Extract the [x, y] coordinate from the center of the cell holding the provided text.  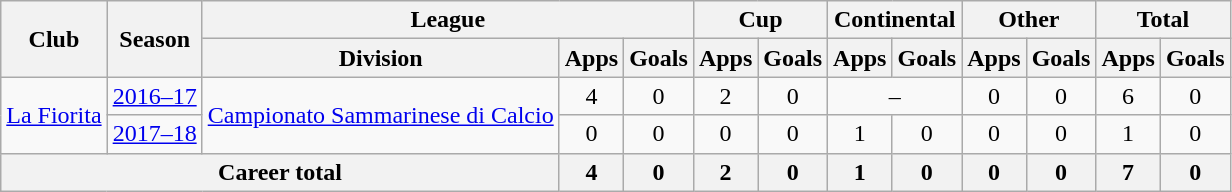
La Fiorita [54, 115]
Total [1163, 20]
Continental [895, 20]
Cup [760, 20]
7 [1128, 172]
Career total [280, 172]
Other [1029, 20]
2016–17 [154, 96]
Campionato Sammarinese di Calcio [380, 115]
– [895, 96]
Division [380, 58]
Season [154, 39]
League [448, 20]
Club [54, 39]
6 [1128, 96]
2017–18 [154, 134]
